Capture the cell that displays the provided text and extract its [x, y] central coordinate. 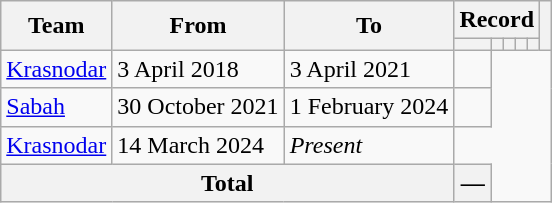
30 October 2021 [198, 107]
Total [228, 183]
To [369, 26]
Present [369, 145]
3 April 2018 [198, 69]
Sabah [56, 107]
From [198, 26]
1 February 2024 [369, 107]
3 April 2021 [369, 69]
Team [56, 26]
— [473, 183]
Record [497, 20]
14 March 2024 [198, 145]
